Output the [x, y] coordinate of the center of the cell containing the given text.  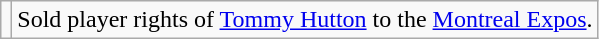
Sold player rights of Tommy Hutton to the Montreal Expos. [305, 20]
